Return the (X, Y) coordinate for the center point of the cell that contains the specified text.  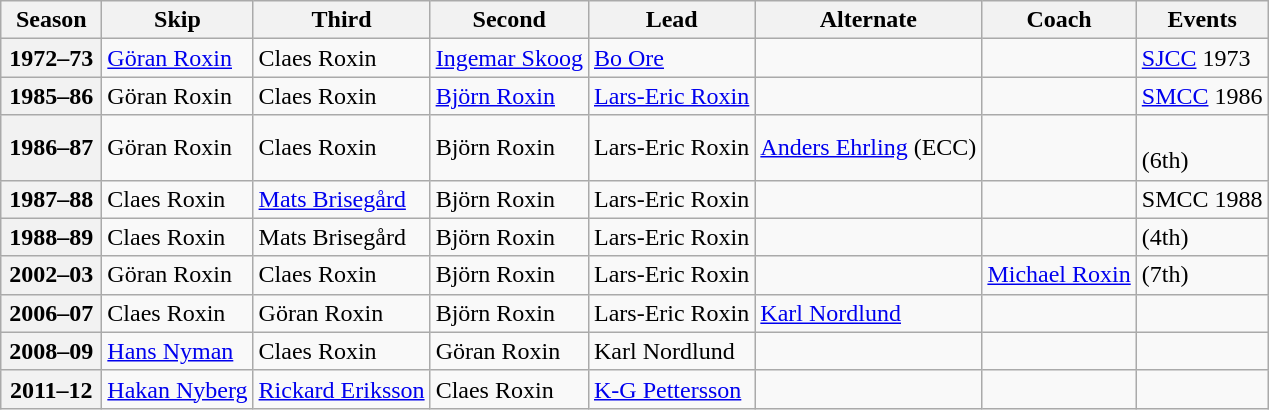
K-G Pettersson (671, 389)
Coach (1059, 20)
Bo Ore (671, 58)
(7th) (1202, 275)
Season (52, 20)
Skip (178, 20)
Lead (671, 20)
SMCC 1988 (1202, 199)
2002–03 (52, 275)
2008–09 (52, 351)
SJCC 1973 (1202, 58)
2006–07 (52, 313)
1985–86 (52, 96)
Second (509, 20)
Third (342, 20)
1988–89 (52, 237)
(4th) (1202, 237)
Events (1202, 20)
Hans Nyman (178, 351)
1987–88 (52, 199)
Rickard Eriksson (342, 389)
Alternate (868, 20)
SMCC 1986 (1202, 96)
2011–12 (52, 389)
(6th) (1202, 148)
Anders Ehrling (ECC) (868, 148)
Ingemar Skoog (509, 58)
1972–73 (52, 58)
Hakan Nyberg (178, 389)
Michael Roxin (1059, 275)
1986–87 (52, 148)
